Scan for the cell matching the given text and deliver its [x, y] coordinate at center. 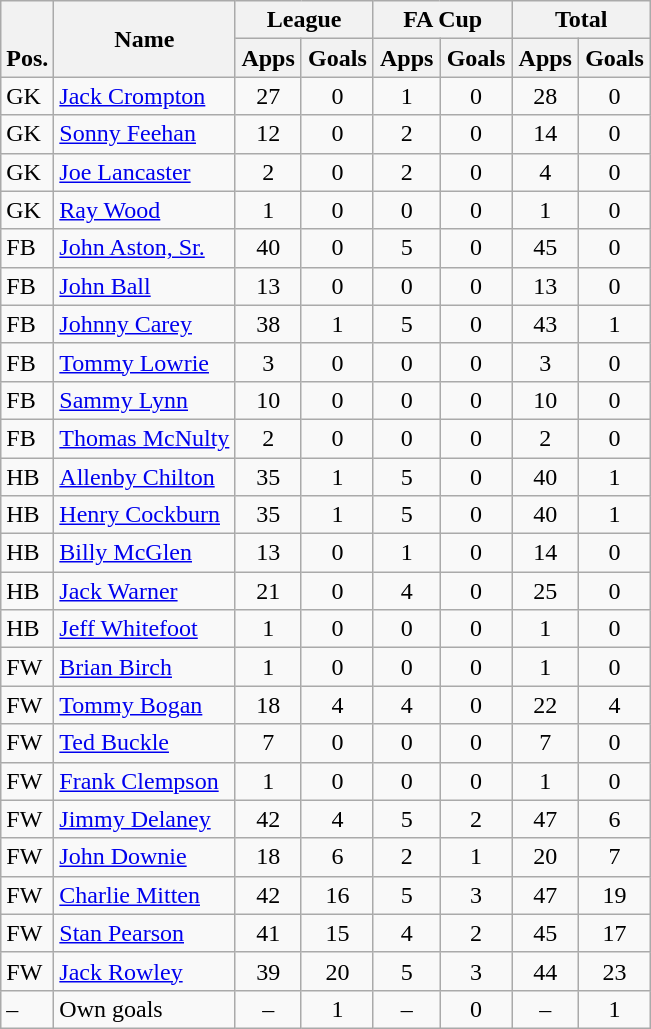
Charlie Mitten [144, 895]
12 [268, 134]
Billy McGlen [144, 553]
21 [268, 591]
17 [615, 933]
41 [268, 933]
League [304, 20]
25 [546, 591]
Ray Wood [144, 210]
Brian Birch [144, 667]
Frank Clempson [144, 781]
John Ball [144, 286]
Sonny Feehan [144, 134]
16 [337, 895]
Henry Cockburn [144, 515]
Thomas McNulty [144, 438]
15 [337, 933]
Pos. [28, 39]
Allenby Chilton [144, 477]
Jack Warner [144, 591]
Sammy Lynn [144, 400]
Tommy Lowrie [144, 362]
Jeff Whitefoot [144, 629]
19 [615, 895]
28 [546, 96]
Stan Pearson [144, 933]
FA Cup [442, 20]
44 [546, 971]
Ted Buckle [144, 743]
Name [144, 39]
27 [268, 96]
38 [268, 324]
Tommy Bogan [144, 705]
Joe Lancaster [144, 172]
43 [546, 324]
23 [615, 971]
Johnny Carey [144, 324]
Total [582, 20]
Jimmy Delaney [144, 819]
Jack Rowley [144, 971]
22 [546, 705]
John Downie [144, 857]
Jack Crompton [144, 96]
John Aston, Sr. [144, 248]
39 [268, 971]
Own goals [144, 1009]
